Locate the cell with the specified text and output its (x, y) center coordinate. 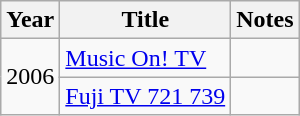
Notes (265, 20)
Year (30, 20)
Fuji TV 721 739 (146, 96)
Music On! TV (146, 58)
2006 (30, 77)
Title (146, 20)
